Locate the cell with the specified text and output its [X, Y] center coordinate. 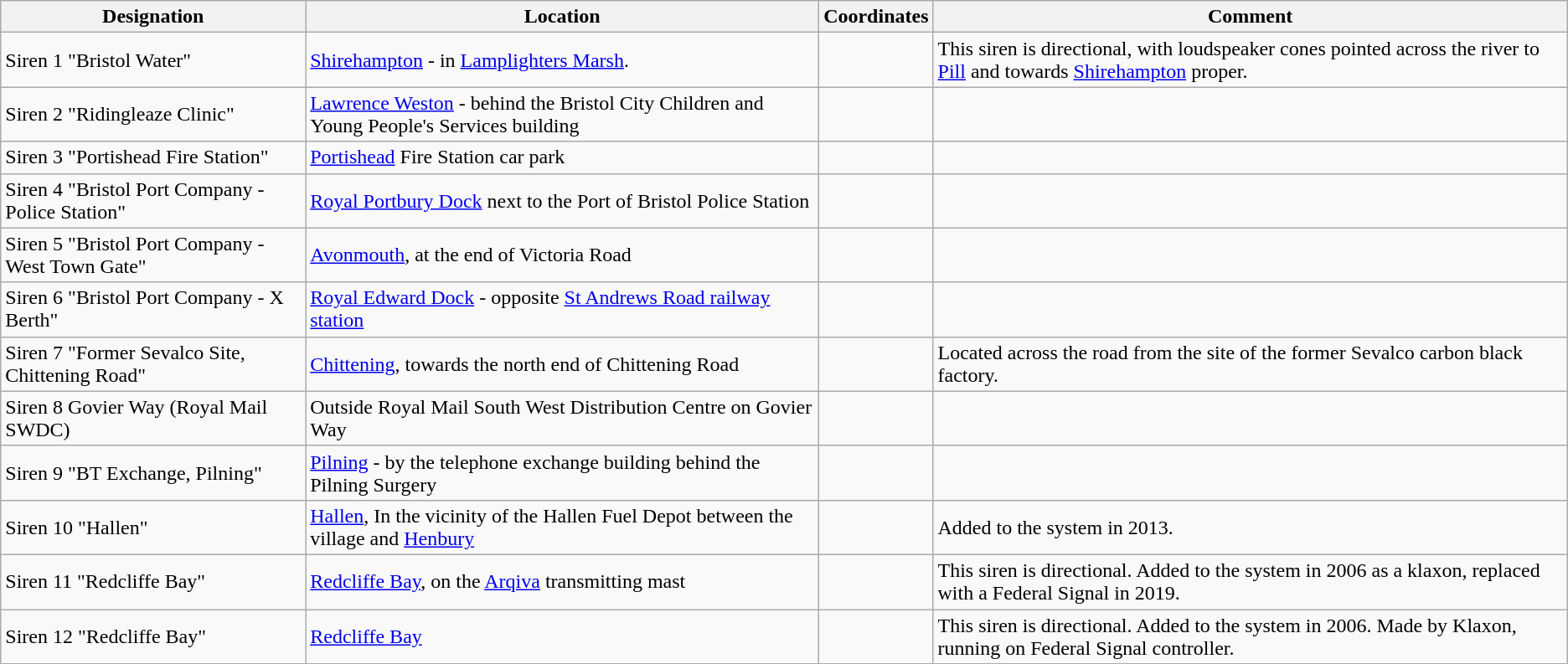
Coordinates [876, 17]
Hallen, In the vicinity of the Hallen Fuel Depot between the village and Henbury [563, 528]
Royal Portbury Dock next to the Port of Bristol Police Station [563, 201]
Redcliffe Bay, on the Arqiva transmitting mast [563, 581]
This siren is directional. Added to the system in 2006 as a klaxon, replaced with a Federal Signal in 2019. [1250, 581]
Comment [1250, 17]
This siren is directional, with loudspeaker cones pointed across the river to Pill and towards Shirehampton proper. [1250, 60]
Redcliffe Bay [563, 636]
Siren 2 "Ridingleaze Clinic" [153, 114]
Pilning - by the telephone exchange building behind the Pilning Surgery [563, 472]
Siren 1 "Bristol Water" [153, 60]
Siren 6 "Bristol Port Company - X Berth" [153, 310]
Outside Royal Mail South West Distribution Centre on Govier Way [563, 419]
This siren is directional. Added to the system in 2006. Made by Klaxon, running on Federal Signal controller. [1250, 636]
Avonmouth, at the end of Victoria Road [563, 255]
Siren 12 "Redcliffe Bay" [153, 636]
Located across the road from the site of the former Sevalco carbon black factory. [1250, 363]
Designation [153, 17]
Shirehampton - in Lamplighters Marsh. [563, 60]
Siren 8 Govier Way (Royal Mail SWDC) [153, 419]
Portishead Fire Station car park [563, 157]
Siren 10 "Hallen" [153, 528]
Chittening, towards the north end of Chittening Road [563, 363]
Siren 3 "Portishead Fire Station" [153, 157]
Location [563, 17]
Royal Edward Dock - opposite St Andrews Road railway station [563, 310]
Siren 4 "Bristol Port Company - Police Station" [153, 201]
Siren 7 "Former Sevalco Site, Chittening Road" [153, 363]
Siren 11 "Redcliffe Bay" [153, 581]
Siren 9 "BT Exchange, Pilning" [153, 472]
Added to the system in 2013. [1250, 528]
Lawrence Weston - behind the Bristol City Children and Young People's Services building [563, 114]
Siren 5 "Bristol Port Company - West Town Gate" [153, 255]
